Search for the cell housing the specified text and yield its [X, Y] center coordinate. 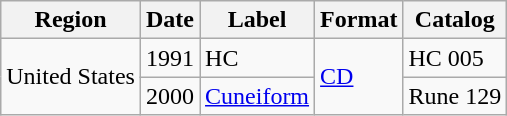
United States [71, 77]
Catalog [455, 20]
Label [258, 20]
HC 005 [455, 58]
2000 [170, 96]
Date [170, 20]
HC [258, 58]
Rune 129 [455, 96]
CD [359, 77]
1991 [170, 58]
Region [71, 20]
Cuneiform [258, 96]
Format [359, 20]
